Provide the [x, y] coordinate of the cell's center where the given text is located.  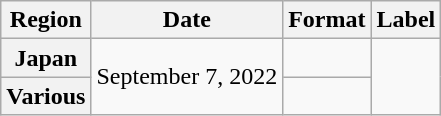
Format [327, 20]
Various [46, 96]
Date [187, 20]
September 7, 2022 [187, 77]
Region [46, 20]
Japan [46, 58]
Label [406, 20]
